For the text-containing cell, return its midpoint in [X, Y] coordinate format. 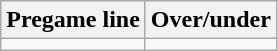
Pregame line [74, 20]
Over/under [210, 20]
